Provide the (X, Y) coordinate of the cell's center where the given text is located.  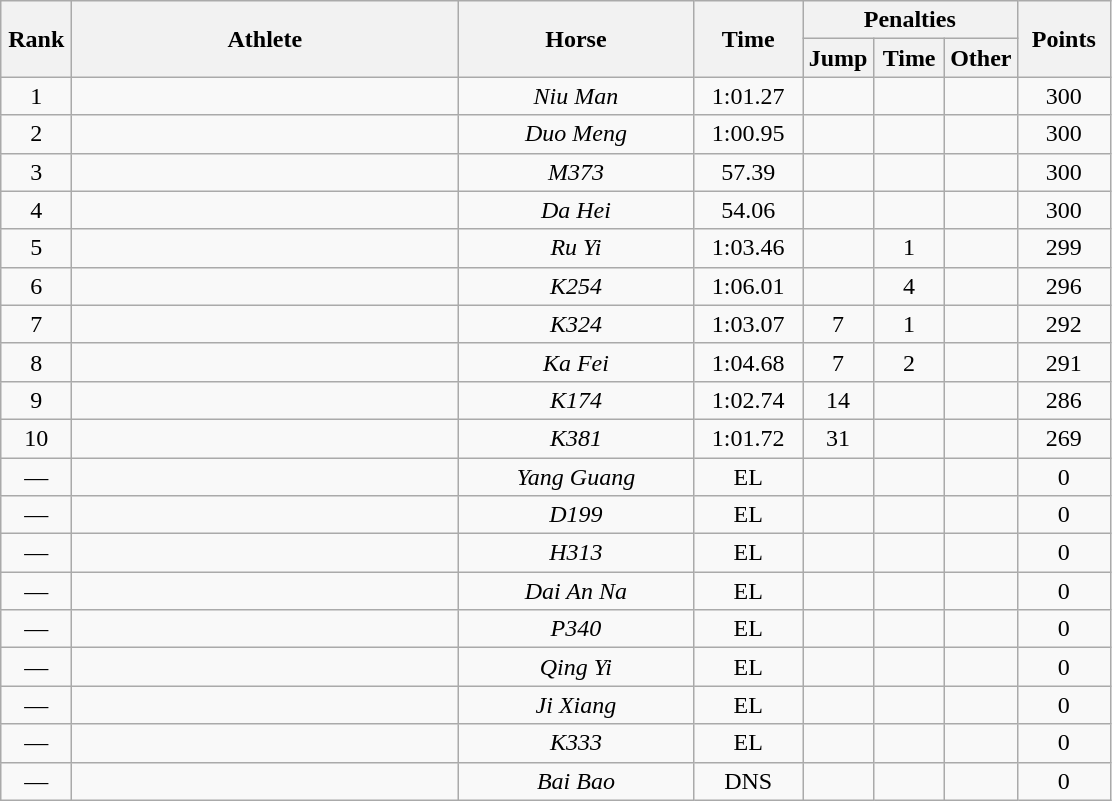
1:03.07 (748, 324)
291 (1064, 362)
54.06 (748, 210)
10 (36, 438)
D199 (576, 515)
Ka Fei (576, 362)
M373 (576, 172)
1:03.46 (748, 248)
286 (1064, 400)
Ru Yi (576, 248)
Ji Xiang (576, 705)
Qing Yi (576, 667)
3 (36, 172)
K381 (576, 438)
Duo Meng (576, 134)
269 (1064, 438)
8 (36, 362)
P340 (576, 629)
57.39 (748, 172)
Other (981, 58)
Rank (36, 39)
1:06.01 (748, 286)
1:00.95 (748, 134)
Bai Bao (576, 781)
Jump (838, 58)
Penalties (909, 20)
1:01.72 (748, 438)
K333 (576, 743)
14 (838, 400)
292 (1064, 324)
299 (1064, 248)
Niu Man (576, 96)
1:04.68 (748, 362)
9 (36, 400)
Points (1064, 39)
31 (838, 438)
6 (36, 286)
Athlete (265, 39)
1:02.74 (748, 400)
K324 (576, 324)
Horse (576, 39)
Yang Guang (576, 477)
K174 (576, 400)
H313 (576, 553)
K254 (576, 286)
296 (1064, 286)
1:01.27 (748, 96)
Dai An Na (576, 591)
Da Hei (576, 210)
DNS (748, 781)
5 (36, 248)
